Find where the given text appears and provide that cell's center as [X, Y] coordinate. 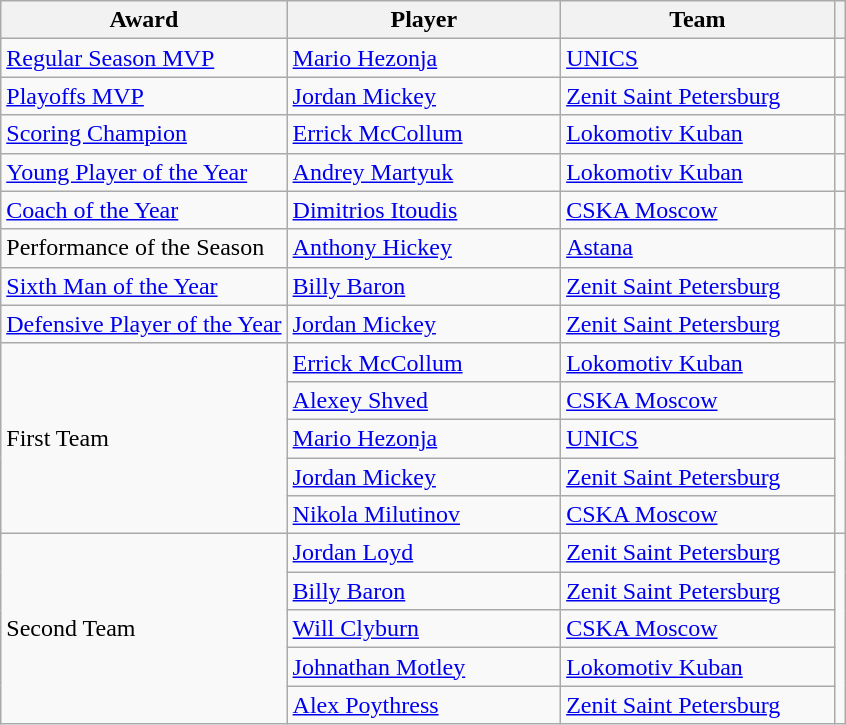
Dimitrios Itoudis [424, 210]
Alex Poythress [424, 705]
Performance of the Season [144, 248]
Coach of the Year [144, 210]
Alexey Shved [424, 400]
Andrey Martyuk [424, 172]
Regular Season MVP [144, 58]
Playoffs MVP [144, 96]
Will Clyburn [424, 629]
Anthony Hickey [424, 248]
Second Team [144, 629]
Defensive Player of the Year [144, 324]
Jordan Loyd [424, 553]
Nikola Milutinov [424, 515]
Astana [698, 248]
Team [698, 20]
Award [144, 20]
Player [424, 20]
Sixth Man of the Year [144, 286]
Young Player of the Year [144, 172]
First Team [144, 438]
Johnathan Motley [424, 667]
Scoring Champion [144, 134]
